For the text-containing cell, return its midpoint in [X, Y] coordinate format. 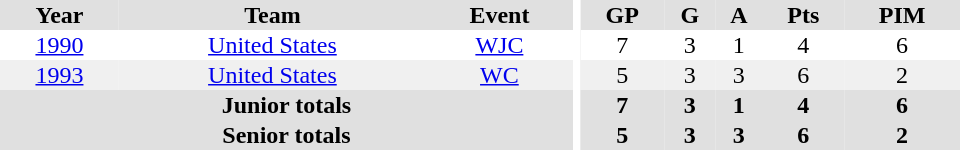
Senior totals [286, 135]
WJC [500, 45]
Team [272, 15]
GP [622, 15]
Pts [804, 15]
Year [60, 15]
Event [500, 15]
PIM [902, 15]
1993 [60, 75]
G [690, 15]
1990 [60, 45]
WC [500, 75]
Junior totals [286, 105]
A [738, 15]
